Pinpoint the cell where the given text exists, returning its [x, y] midpoint coordinate. 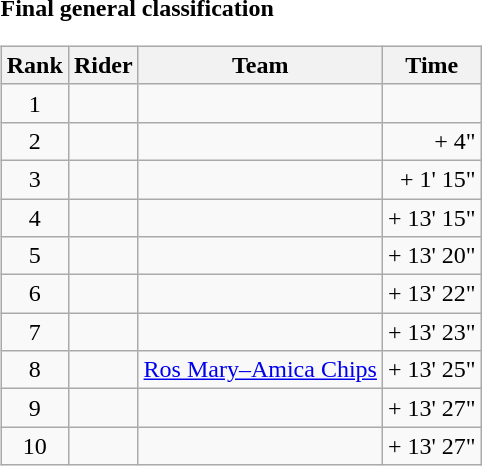
Time [432, 65]
Rank [34, 65]
5 [34, 256]
+ 13' 25" [432, 370]
Rider [103, 65]
1 [34, 103]
8 [34, 370]
+ 13' 22" [432, 294]
6 [34, 294]
3 [34, 179]
7 [34, 332]
+ 13' 20" [432, 256]
+ 13' 15" [432, 217]
+ 13' 23" [432, 332]
9 [34, 408]
+ 1' 15" [432, 179]
Ros Mary–Amica Chips [260, 370]
2 [34, 141]
4 [34, 217]
Team [260, 65]
10 [34, 446]
+ 4" [432, 141]
